Search for the cell housing the specified text and yield its [X, Y] center coordinate. 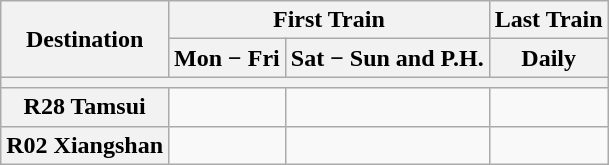
R02 Xiangshan [85, 145]
Mon − Fri [228, 58]
Destination [85, 39]
First Train [330, 20]
R28 Tamsui [85, 107]
Daily [548, 58]
Sat − Sun and P.H. [387, 58]
Last Train [548, 20]
